Identify which cell holds the provided text, then report its [x, y] central coordinate. 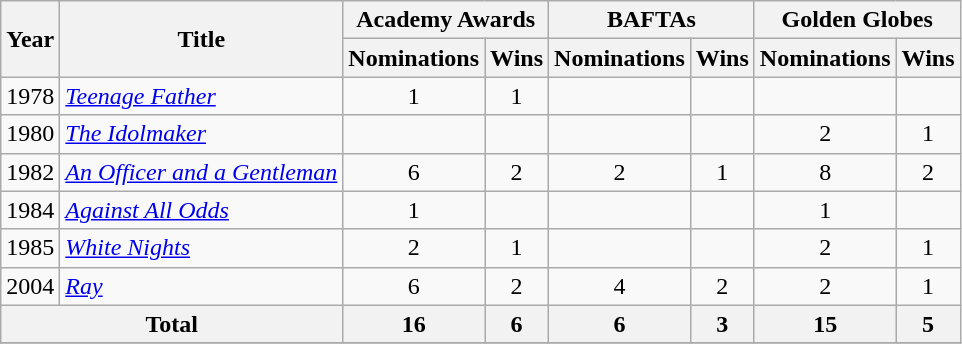
1980 [30, 134]
Academy Awards [446, 20]
1978 [30, 96]
8 [825, 172]
Title [202, 39]
15 [825, 324]
Golden Globes [857, 20]
1985 [30, 248]
Against All Odds [202, 210]
1984 [30, 210]
2004 [30, 286]
Total [172, 324]
BAFTAs [652, 20]
An Officer and a Gentleman [202, 172]
4 [620, 286]
Year [30, 39]
1982 [30, 172]
3 [722, 324]
White Nights [202, 248]
The Idolmaker [202, 134]
16 [414, 324]
5 [928, 324]
Ray [202, 286]
Teenage Father [202, 96]
